Return (x, y) of the center of cell containing provided text 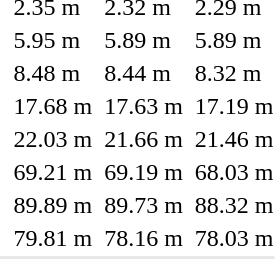
5.95 m (53, 40)
89.89 m (53, 205)
89.73 m (144, 205)
68.03 m (234, 172)
22.03 m (53, 139)
8.32 m (234, 73)
69.21 m (53, 172)
17.68 m (53, 106)
8.44 m (144, 73)
21.66 m (144, 139)
69.19 m (144, 172)
88.32 m (234, 205)
78.16 m (144, 238)
21.46 m (234, 139)
78.03 m (234, 238)
17.63 m (144, 106)
8.48 m (53, 73)
79.81 m (53, 238)
17.19 m (234, 106)
